Detect which cell encompasses the target text, then output its [X, Y] center coordinate. 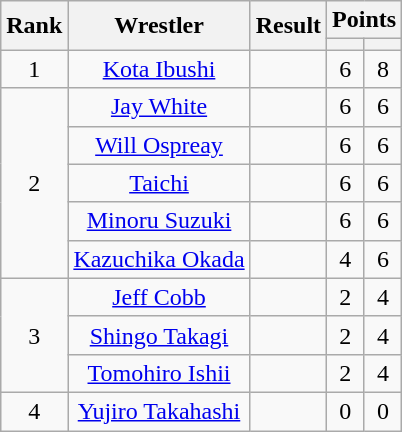
Kazuchika Okada [159, 259]
Taichi [159, 183]
Will Ospreay [159, 145]
Kota Ibushi [159, 69]
Jeff Cobb [159, 297]
Points [364, 20]
Jay White [159, 107]
Tomohiro Ishii [159, 373]
Wrestler [159, 26]
Shingo Takagi [159, 335]
1 [34, 69]
Minoru Suzuki [159, 221]
Yujiro Takahashi [159, 411]
3 [34, 335]
8 [383, 69]
Rank [34, 26]
Result [288, 26]
